Return the (x, y) coordinate for the center point of the cell that contains the specified text.  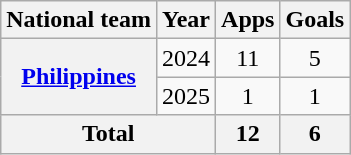
2024 (186, 58)
Year (186, 20)
12 (248, 134)
2025 (186, 96)
6 (315, 134)
Philippines (79, 77)
Total (108, 134)
Goals (315, 20)
Apps (248, 20)
National team (79, 20)
11 (248, 58)
5 (315, 58)
